Identify which cell holds the provided text, then report its (X, Y) central coordinate. 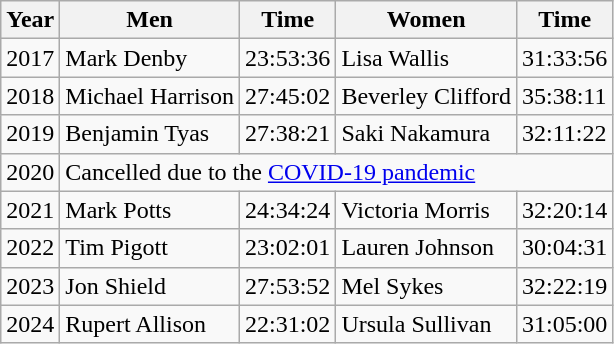
Lauren Johnson (426, 248)
2018 (30, 96)
Rupert Allison (150, 324)
Women (426, 20)
Mark Potts (150, 210)
Benjamin Tyas (150, 134)
2023 (30, 286)
23:53:36 (287, 58)
27:38:21 (287, 134)
23:02:01 (287, 248)
Lisa Wallis (426, 58)
Mark Denby (150, 58)
32:20:14 (564, 210)
2021 (30, 210)
2019 (30, 134)
31:33:56 (564, 58)
24:34:24 (287, 210)
Jon Shield (150, 286)
Beverley Clifford (426, 96)
2017 (30, 58)
2020 (30, 172)
32:22:19 (564, 286)
Year (30, 20)
Cancelled due to the COVID-19 pandemic (336, 172)
30:04:31 (564, 248)
35:38:11 (564, 96)
27:53:52 (287, 286)
Saki Nakamura (426, 134)
2024 (30, 324)
Men (150, 20)
Victoria Morris (426, 210)
22:31:02 (287, 324)
27:45:02 (287, 96)
Ursula Sullivan (426, 324)
31:05:00 (564, 324)
Michael Harrison (150, 96)
32:11:22 (564, 134)
Tim Pigott (150, 248)
Mel Sykes (426, 286)
2022 (30, 248)
